Output the [x, y] coordinate of the center of the cell containing the given text.  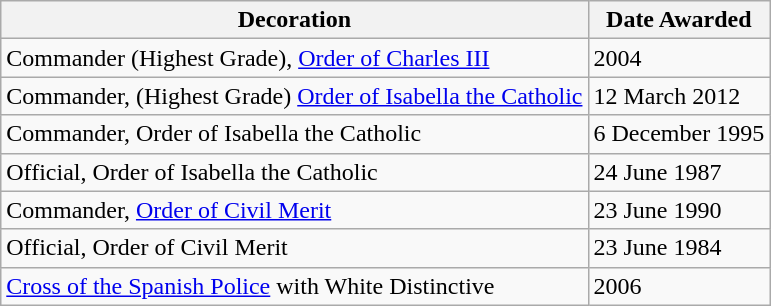
Official, Order of Isabella the Catholic [294, 172]
12 March 2012 [679, 96]
2006 [679, 286]
2004 [679, 58]
23 June 1984 [679, 248]
6 December 1995 [679, 134]
Cross of the Spanish Police with White Distinctive [294, 286]
Commander (Highest Grade), Order of Charles III [294, 58]
Commander, Order of Civil Merit [294, 210]
24 June 1987 [679, 172]
Commander, Order of Isabella the Catholic [294, 134]
Official, Order of Civil Merit [294, 248]
Date Awarded [679, 20]
Decoration [294, 20]
23 June 1990 [679, 210]
Commander, (Highest Grade) Order of Isabella the Catholic [294, 96]
